Locate the cell with the specified text and output its [X, Y] center coordinate. 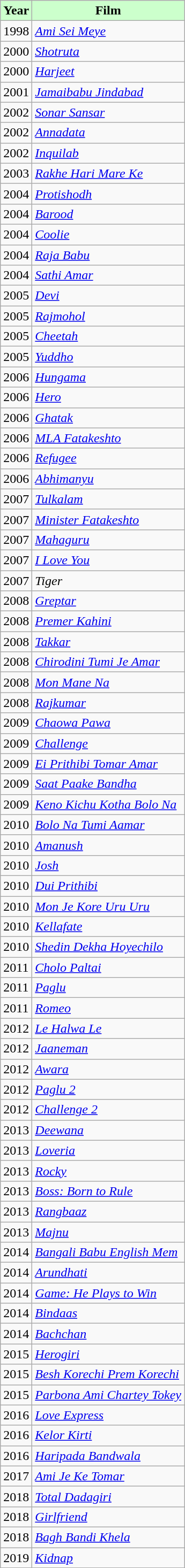
Deewana [108, 1130]
Jamaibabu Jindabad [108, 92]
Shedin Dekha Hoyechilo [108, 947]
Tiger [108, 580]
Bindaas [108, 1313]
Harjeet [108, 72]
2003 [16, 173]
Romeo [108, 1008]
Sathi Amar [108, 275]
Hungama [108, 377]
Total Dadagiri [108, 1496]
Girlfriend [108, 1517]
Josh [108, 865]
Tulkalam [108, 499]
Rajmohol [108, 316]
Mon Mane Na [108, 682]
Le Halwa Le [108, 1028]
Rocky [108, 1171]
Amanush [108, 845]
Devi [108, 296]
Loveria [108, 1150]
Hero [108, 397]
Paglu [108, 988]
Year [16, 11]
Annadata [108, 133]
Ei Prithibi Tomar Amar [108, 764]
Challenge 2 [108, 1110]
Ami Je Ke Tomar [108, 1476]
Bachchan [108, 1334]
Protishodh [108, 194]
Abhimanyu [108, 479]
Boss: Born to Rule [108, 1191]
Premer Kahini [108, 621]
1998 [16, 31]
Game: He Plays to Win [108, 1293]
Paglu 2 [108, 1089]
Arundhati [108, 1273]
Raja Babu [108, 255]
2019 [16, 1558]
Bolo Na Tumi Aamar [108, 825]
Besh Korechi Prem Korechi [108, 1374]
Yuddho [108, 357]
Cholo Paltai [108, 967]
Ami Sei Meye [108, 31]
Takkar [108, 642]
Inquilab [108, 153]
Haripada Bandwala [108, 1456]
Mahaguru [108, 540]
Refugee [108, 458]
Shotruta [108, 51]
Ghatak [108, 418]
Cheetah [108, 336]
Chirodini Tumi Je Amar [108, 662]
Keno Kichu Kotha Bolo Na [108, 804]
Jaaneman [108, 1049]
Herogiri [108, 1354]
Dui Prithibi [108, 886]
Bangali Babu English Mem [108, 1252]
I Love You [108, 560]
Bagh Bandi Khela [108, 1537]
Sonar Sansar [108, 112]
Film [108, 11]
Challenge [108, 743]
Rangbaaz [108, 1211]
Rakhe Hari Mare Ke [108, 173]
2001 [16, 92]
Love Express [108, 1415]
Rajkumar [108, 703]
MLA Fatakeshto [108, 438]
Chaowa Pawa [108, 723]
Kellafate [108, 927]
Awara [108, 1069]
Minister Fatakeshto [108, 519]
Parbona Ami Chartey Tokey [108, 1395]
Majnu [108, 1232]
2017 [16, 1476]
Greptar [108, 601]
Saat Paake Bandha [108, 784]
Kidnap [108, 1558]
Barood [108, 214]
Kelor Kirti [108, 1435]
Mon Je Kore Uru Uru [108, 906]
Coolie [108, 234]
